Locate the cell with the specified text and output its (X, Y) center coordinate. 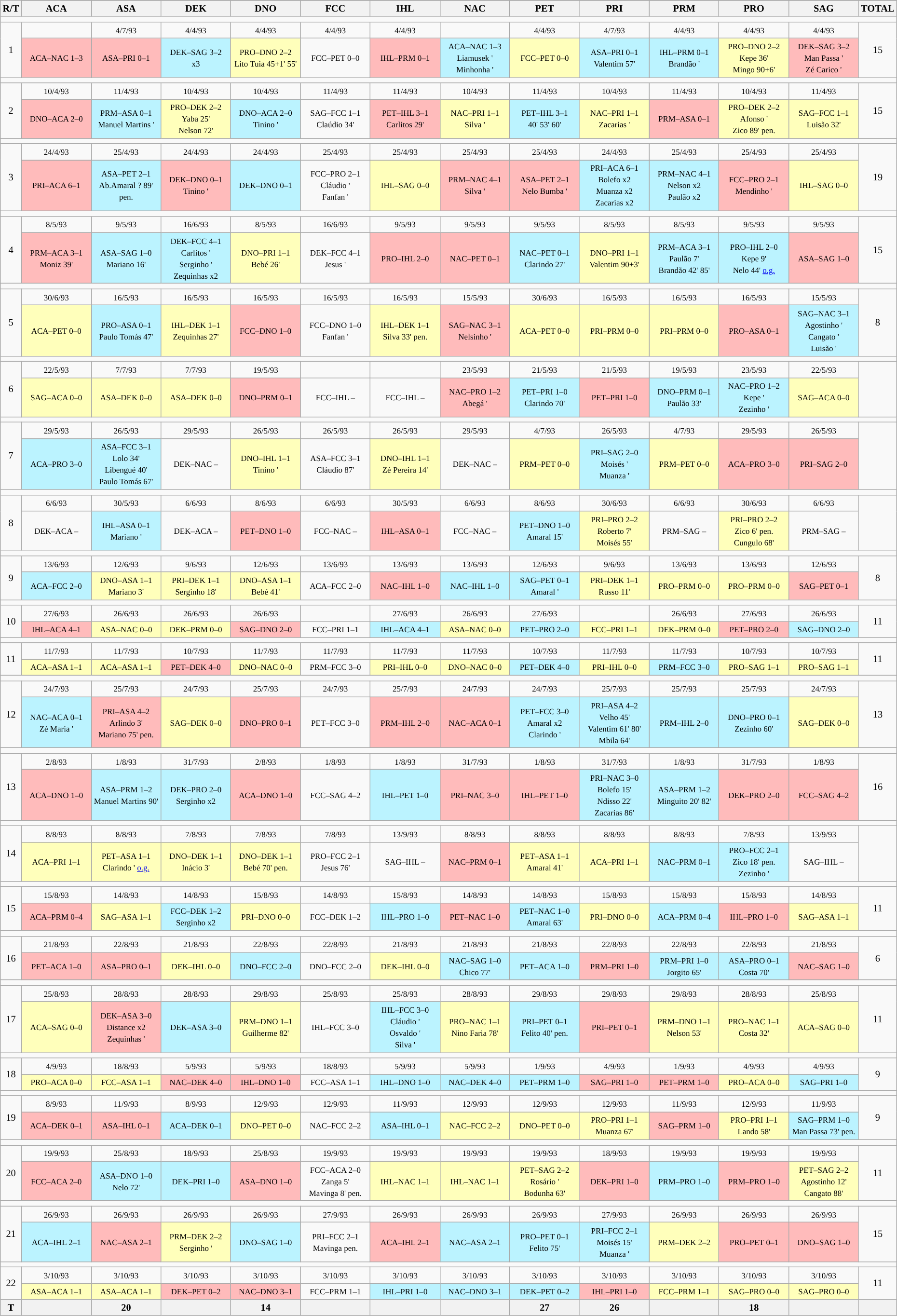
NAC–SAG 1–0Chico 77' (475, 966)
PET–PRI 1–0 (614, 397)
27 (545, 1308)
DEK–ASA 3–0Distance x2Zequinhas ' (126, 1027)
NAC–ACA 0–1Zé Maria ' (56, 722)
PRM–DEK 2–2Serginho ' (196, 1242)
SAG–PET 0–1 (824, 586)
DNO–PRO 0–1Zezinho 60' (754, 722)
17 (11, 1018)
22 (11, 1283)
PRI (614, 9)
PRI–ASA 4–2Arlindo 3'Mariano 75' pen. (126, 722)
IHL–PRM 0–1Brandão ' (684, 58)
PET–SAG 2–2Rosário 'Bodunha 63' (545, 1181)
PET–PRI 1–0Clarindo 70' (545, 397)
NAC–SAG 1–0 (824, 966)
DEK–DNO 0–1 (265, 186)
PRI–PET 0–1 (614, 1027)
FCC–DNO 1–0Fanfan ' (336, 331)
DEK (196, 9)
26 (614, 1308)
DNO–ASA 1–1Mariano 3' (126, 586)
ASA–SAG 1–0Mariano 16' (126, 258)
IHL–DEK 1–1Silva 33' pen. (405, 331)
IHL (405, 9)
DNO–ACA 2–0Tinino ' (265, 119)
DNO–DEK 1–1Inácio 3' (196, 862)
PRM (684, 9)
DNO–ACA 2–0 (56, 119)
PRI–SAG 2–0 (824, 464)
R/T (11, 9)
PRI–PRO 2–2Zico 6' pen.Cungulo 68' (754, 531)
PRO–PET 0–1Felito 75' (545, 1242)
TOTAL (878, 9)
FCC–ACA 2–0Zanga 5'Mavinga 8' pen. (336, 1181)
T (11, 1308)
PET–FCC 3–0 (336, 722)
FCC (336, 9)
ASA–PRO 0–1Costa 70' (754, 966)
PRO–FCC 2–1Jesus 76' (336, 862)
DNO–PRI 1–1Valentim 90+3' (614, 258)
NAC–PET 0–1 (475, 258)
ASA–PRM 1–2Manuel Martins 90' (126, 795)
PRI–SAG 2–0Moisés 'Muanza ' (614, 464)
PRM–PRI 1–0 (614, 966)
ASA–PRO 0–1 (126, 966)
3 (11, 177)
PRO–DNO 2–2Kepe 36'Mingo 90+6' (754, 58)
ASA–SAG 1–0 (824, 258)
DNO–IHL 1–1Zé Pereira 14' (405, 464)
SAG–PRM 1–0Man Passa 73' pen. (824, 1126)
PRI–PET 0–1Felito 40' pen. (545, 1027)
PRM–ACA 3–1Paulão 7'Brandão 42' 85' (684, 258)
PRI–DEK 1–1Russo 11' (614, 586)
DNO–PRM 0–1Paulão 33' (684, 397)
PRI–NAC 3–0Bolefo 15'Ndisso 22'Zacarias 86' (614, 795)
FCC–PRO 2–1Cláudio 'Fanfan ' (336, 186)
ASA–PET 2–1Ab.Amaral ? 89' pen. (126, 186)
DNO–IHL 1–1Tinino ' (265, 464)
PRO–PRI 1–1Lando 58' (754, 1126)
PET–DNO 1–0Amaral 15' (545, 531)
DEK–SAG 3–2Man Passa 'Zé Carico ' (824, 58)
DEK–SAG 3–2 x3 (196, 58)
NAC (475, 9)
SAG–NAC 3–1Agostinho 'Cangato 'Luisão ' (824, 331)
IHL–DEK 1–1Zequinhas 27' (196, 331)
2 (11, 111)
4 (11, 250)
DNO–PRI 1–1Bebé 26' (265, 258)
PRI–ACA 6–1 (56, 186)
DEK–FCC 4–1Carlitos 'Serginho 'Zequinhas x2 (196, 258)
IHL–ASA 0–1Mariano ' (126, 531)
SAG–PRM 1–0 (684, 1126)
ASA–FCC 3–1Lolo 34'Libengué 40'Paulo Tomás 67' (126, 464)
IHL–FCC 3–0 (336, 1027)
PRI–NAC 3–0 (475, 795)
ASA–PRM 1–2Minguito 20' 82' (684, 795)
DNO (265, 9)
DNO–PRO 0–1 (265, 722)
NAC–ACA 0–1 (475, 722)
PET–FCC 3–0Amaral x2Clarindo ' (545, 722)
ACA–NAC 1–3Liamusek 'Minhonha ' (475, 58)
PRM–NAC 4–1Silva ' (475, 186)
PRO–IHL 2–0Kepe 9'Nelo 44' o.g. (754, 258)
NAC–PRI 1–1Zacarias ' (614, 119)
PRI–ASA 4–2Velho 45'Valentim 61' 80'Mbila 64' (614, 722)
PRO–DEK 2–2Afonso 'Zico 89' pen. (754, 119)
PRM–DNO 1–1Nelson 53' (684, 1027)
PRO–DEK 2–2Yaba 25'Nelson 72' (196, 119)
NAC–PRI 1–1Silva ' (475, 119)
IHL–PRM 0–1 (405, 58)
PRO–FCC 2–1Zico 18' pen.Zezinho ' (754, 862)
ASA–PRI 0–1 (126, 58)
5 (11, 322)
ASA–PRI 0–1Valentim 57' (614, 58)
SAG–NAC 3–1Nelsinho ' (475, 331)
FCC–PRO 2–1Mendinho ' (754, 186)
PRI–FCC 2–1Moisés 15'Muanza ' (614, 1242)
ASA (126, 9)
PRM–DNO 1–1Guilherme 82' (265, 1027)
PRM–ACA 3–1Moniz 39' (56, 258)
NAC–PRO 1–2Kepe 'Zezinho ' (754, 397)
PET (545, 9)
PRM–DEK 2–2 (684, 1242)
10 (11, 621)
ASA–FCC 3–1Cláudio 87' (336, 464)
PRI–DEK 1–1Serginho 18' (196, 586)
ACA (56, 9)
ACA–NAC 1–3 (56, 58)
DEK–ASA 3–0 (196, 1027)
IHL–FCC 3–0Cláudio 'Osvaldo 'Silva ' (405, 1027)
12 (11, 715)
PRM–ASA 0–1 (684, 119)
DNO–DEK 1–1Bebé 70' pen. (265, 862)
ASA–DNO 1–0 (265, 1181)
PRO (754, 9)
PET–DNO 1–0 (265, 531)
FCC–ACA 2–0 (56, 1181)
PRI–ACA 6–1Bolefo x2Muanza x2Zacarias x2 (614, 186)
IHL–ASA 0–1 (405, 531)
ASA–DNO 1–0Nelo 72' (126, 1181)
PET–NAC 1–0 (475, 917)
SAG (824, 9)
PRO–IHL 2–0 (405, 258)
PRI–FCC 2–1Mavinga pen. (336, 1242)
PRI–PRO 2–2Roberto 7'Moisés 55' (614, 531)
DEK–FCC 4–1Jesus ' (336, 258)
DNO–PRM 0–1 (265, 397)
PRO–ASA 0–1Paulo Tomás 47' (126, 331)
PET–NAC 1–0Amaral 63' (545, 917)
PET–ASA 1–1Amaral 41' (545, 862)
PRO–PRI 1–1Muanza 67' (614, 1126)
NAC–PRO 1–2Abegá ' (475, 397)
PRM–PRI 1–0Jorgito 65' (684, 966)
SAG–PET 0–1Amaral ' (545, 586)
21 (11, 1234)
7 (11, 456)
PRM–ASA 0–1Manuel Martins ' (126, 119)
DEK–DNO 0–1Tinino ' (196, 186)
SAG–FCC 1–1Claúdio 34' (336, 119)
PET–IHL 3–1 40' 53' 60' (545, 119)
PRO–DNO 2–2Lito Tuia 45+1' 55' (265, 58)
PRM–NAC 4–1Nelson x2Paulão x2 (684, 186)
DEK–PRO 2–0 (754, 795)
DNO–ASA 1–1Bebé 41' (265, 586)
PRO–NAC 1–1Nino Faria 78' (475, 1027)
DEK–PRO 2–0Serginho x2 (196, 795)
PET–ASA 1–1Clarindo ' o.g. (126, 862)
FCC–DNO 1–0 (265, 331)
SAG–FCC 1–1Luisão 32' (824, 119)
NAC–PET 0–1Clarindo 27' (545, 258)
PRO–PET 0–1 (754, 1242)
PET–SAG 2–2Agostinho 12'Cangato 88' (824, 1181)
PET–IHL 3–1Carlitos 29' (405, 119)
FCC–DEK 1–2Serginho x2 (196, 917)
PRO–NAC 1–1Costa 32' (754, 1027)
PRO–ASA 0–1 (754, 331)
1 (11, 49)
ASA–PET 2–1Nelo Bumba ' (545, 186)
FCC–DEK 1–2 (336, 917)
